Scan for the cell matching the given text and deliver its (x, y) coordinate at center. 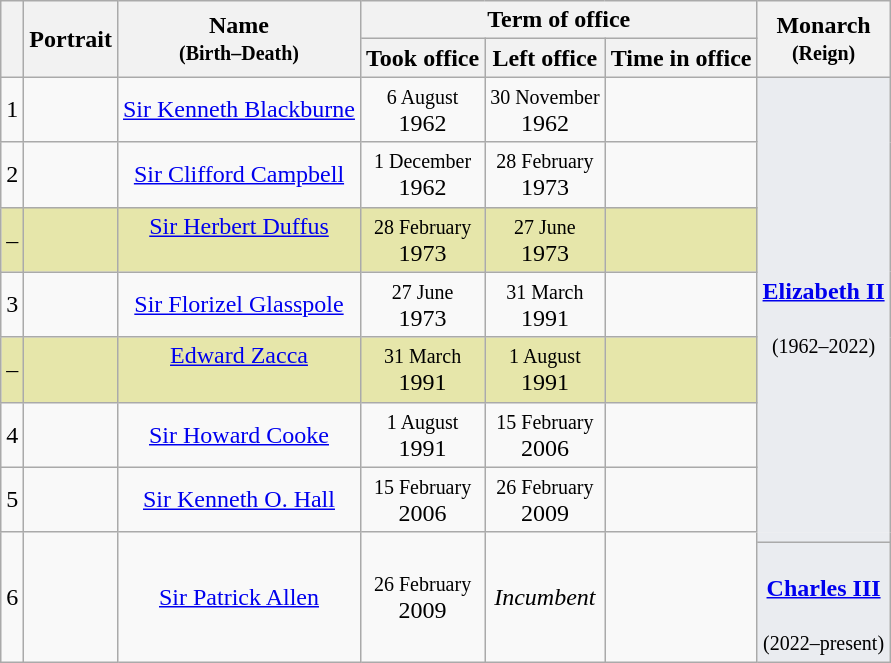
Sir Kenneth Blackburne (238, 110)
Sir Howard Cooke (238, 434)
Name(Birth–Death) (238, 39)
Edward Zacca (238, 370)
Took office (422, 58)
Elizabeth II(1962–2022) (824, 304)
3 (12, 304)
Sir Clifford Campbell (238, 174)
Incumbent (545, 596)
6 (12, 596)
6 August1962 (422, 110)
Charles III(2022–present) (824, 602)
Term of office (558, 20)
Sir Patrick Allen (238, 596)
Sir Kenneth O. Hall (238, 500)
30 November1962 (545, 110)
Time in office (681, 58)
1 December1962 (422, 174)
Sir Florizel Glasspole (238, 304)
Monarch(Reign) (824, 39)
1 (12, 110)
Sir Herbert Duffus (238, 240)
Left office (545, 58)
Portrait (71, 39)
5 (12, 500)
2 (12, 174)
4 (12, 434)
